Pinpoint the cell where the given text exists, returning its [X, Y] midpoint coordinate. 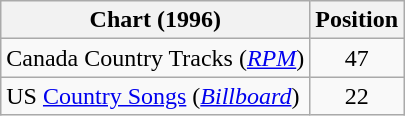
Canada Country Tracks (RPM) [156, 58]
Chart (1996) [156, 20]
US Country Songs (Billboard) [156, 96]
22 [357, 96]
Position [357, 20]
47 [357, 58]
